For the text-containing cell, return its midpoint in (X, Y) coordinate format. 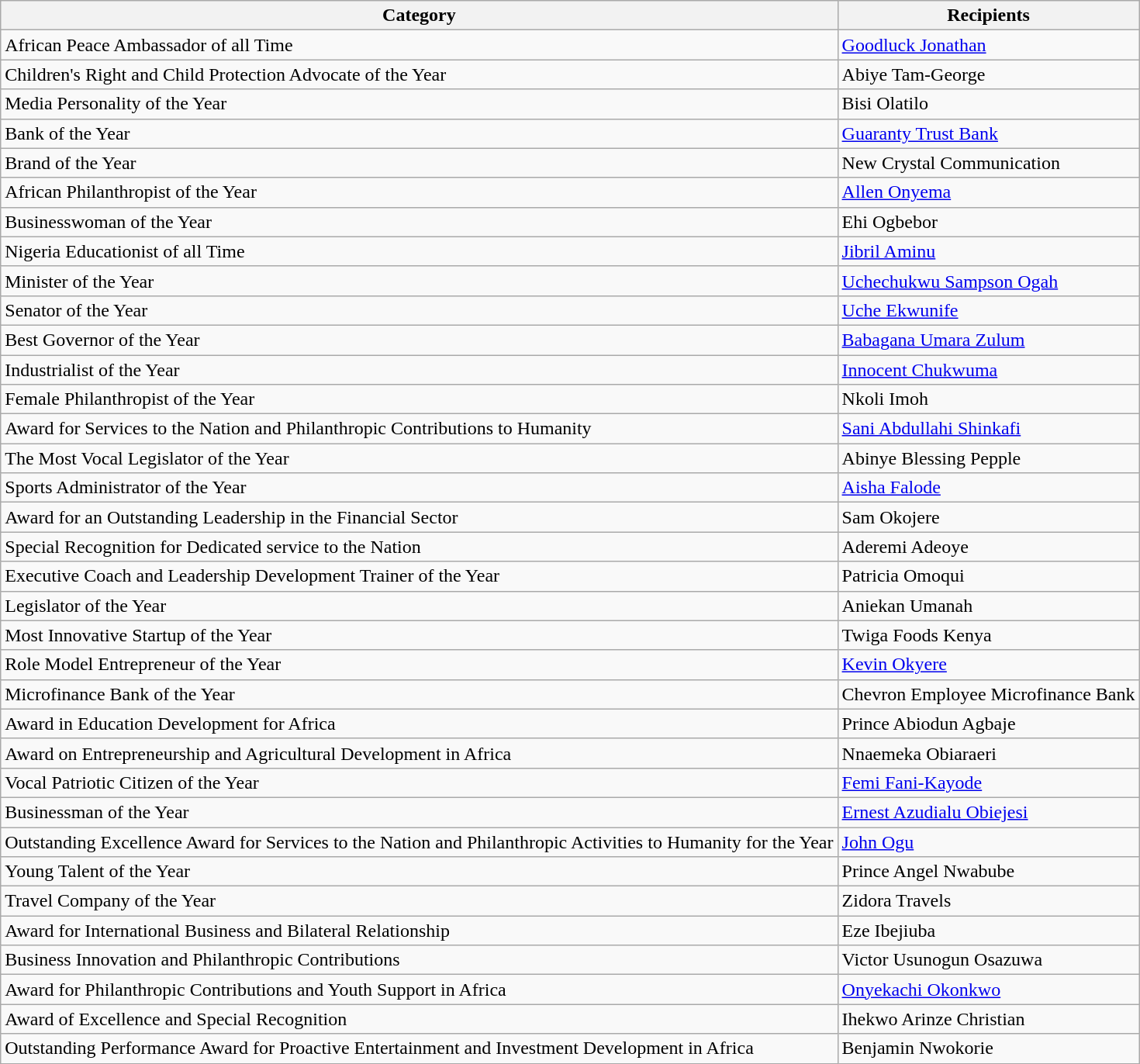
Femi Fani-Kayode (988, 782)
Travel Company of the Year (419, 901)
Award for Services to the Nation and Philanthropic Contributions to Humanity (419, 429)
Category (419, 16)
Young Talent of the Year (419, 872)
Nigeria Educationist of all Time (419, 251)
Vocal Patriotic Citizen of the Year (419, 782)
Special Recognition for Dedicated service to the Nation (419, 547)
African Peace Ambassador of all Time (419, 45)
Uche Ekwunife (988, 310)
Aderemi Adeoye (988, 547)
Award on Entrepreneurship and Agricultural Development in Africa (419, 753)
Senator of the Year (419, 310)
Allen Onyema (988, 192)
Aniekan Umanah (988, 606)
Sani Abdullahi Shinkafi (988, 429)
Jibril Aminu (988, 251)
Benjamin Nwokorie (988, 1048)
Industrialist of the Year (419, 370)
Outstanding Excellence Award for Services to the Nation and Philanthropic Activities to Humanity for the Year (419, 841)
Nnaemeka Obiaraeri (988, 753)
Goodluck Jonathan (988, 45)
Victor Usunogun Osazuwa (988, 960)
Award for Philanthropic Contributions and Youth Support in Africa (419, 990)
Ehi Ogbebor (988, 222)
Bank of the Year (419, 133)
Uchechukwu Sampson Ogah (988, 281)
Chevron Employee Microfinance Bank (988, 694)
Outstanding Performance Award for Proactive Entertainment and Investment Development in Africa (419, 1048)
Zidora Travels (988, 901)
Ernest Azudialu Obiejesi (988, 812)
Executive Coach and Leadership Development Trainer of the Year (419, 576)
Bisi Olatilo (988, 104)
Sam Okojere (988, 517)
Most Innovative Startup of the Year (419, 635)
Award in Education Development for Africa (419, 724)
Patricia Omoqui (988, 576)
Best Governor of the Year (419, 340)
African Philanthropist of the Year (419, 192)
Innocent Chukwuma (988, 370)
Prince Abiodun Agbaje (988, 724)
Award of Excellence and Special Recognition (419, 1019)
Abinye Blessing Pepple (988, 458)
Businesswoman of the Year (419, 222)
John Ogu (988, 841)
Guaranty Trust Bank (988, 133)
Media Personality of the Year (419, 104)
Recipients (988, 16)
Kevin Okyere (988, 665)
Minister of the Year (419, 281)
Onyekachi Okonkwo (988, 990)
Brand of the Year (419, 163)
Female Philanthropist of the Year (419, 399)
Nkoli Imoh (988, 399)
Ihekwo Arinze Christian (988, 1019)
Children's Right and Child Protection Advocate of the Year (419, 74)
Legislator of the Year (419, 606)
Role Model Entrepreneur of the Year (419, 665)
Eze Ibejiuba (988, 931)
Aisha Falode (988, 488)
The Most Vocal Legislator of the Year (419, 458)
Babagana Umara Zulum (988, 340)
Microfinance Bank of the Year (419, 694)
Abiye Tam-George (988, 74)
New Crystal Communication (988, 163)
Prince Angel Nwabube (988, 872)
Twiga Foods Kenya (988, 635)
Business Innovation and Philanthropic Contributions (419, 960)
Businessman of the Year (419, 812)
Award for an Outstanding Leadership in the Financial Sector (419, 517)
Award for International Business and Bilateral Relationship (419, 931)
Sports Administrator of the Year (419, 488)
